Extract the [X, Y] coordinate from the center of the cell holding the provided text.  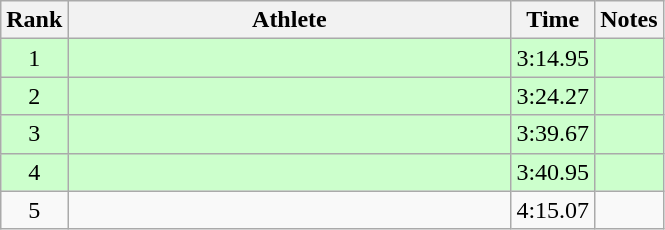
Athlete [290, 20]
1 [34, 58]
3:14.95 [553, 58]
3:39.67 [553, 134]
3:24.27 [553, 96]
Rank [34, 20]
3 [34, 134]
4:15.07 [553, 210]
Time [553, 20]
5 [34, 210]
4 [34, 172]
2 [34, 96]
Notes [629, 20]
3:40.95 [553, 172]
